Output the (X, Y) coordinate of the center of the cell containing the given text.  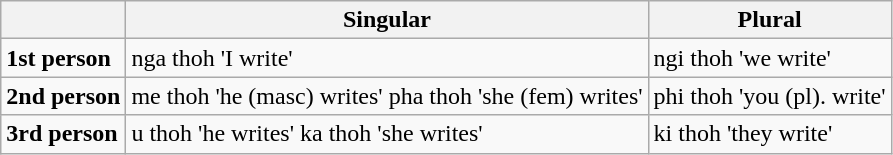
ki thoh 'they write' (770, 134)
nga thoh 'I write' (387, 58)
ngi thoh 'we write' (770, 58)
phi thoh 'you (pl). write' (770, 96)
Plural (770, 20)
3rd person (64, 134)
me thoh 'he (masc) writes' pha thoh 'she (fem) writes' (387, 96)
2nd person (64, 96)
u thoh 'he writes' ka thoh 'she writes' (387, 134)
Singular (387, 20)
1st person (64, 58)
